From the cell containing the given text, extract its center point as [x, y] coordinate. 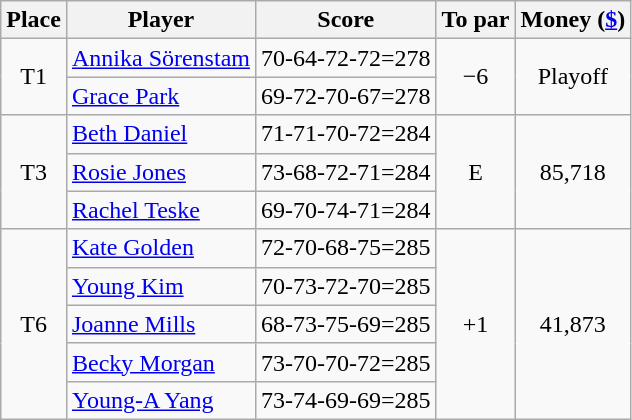
To par [476, 20]
Player [160, 20]
Place [34, 20]
68-73-75-69=285 [346, 324]
+1 [476, 324]
69-72-70-67=278 [346, 96]
T6 [34, 324]
70-73-72-70=285 [346, 286]
Becky Morgan [160, 362]
Rachel Teske [160, 210]
Money ($) [573, 20]
Rosie Jones [160, 172]
Playoff [573, 77]
Annika Sörenstam [160, 58]
E [476, 172]
−6 [476, 77]
73-70-70-72=285 [346, 362]
T3 [34, 172]
Young Kim [160, 286]
Score [346, 20]
70-64-72-72=278 [346, 58]
T1 [34, 77]
85,718 [573, 172]
Young-A Yang [160, 400]
Joanne Mills [160, 324]
41,873 [573, 324]
71-71-70-72=284 [346, 134]
Kate Golden [160, 248]
Grace Park [160, 96]
72-70-68-75=285 [346, 248]
73-68-72-71=284 [346, 172]
Beth Daniel [160, 134]
73-74-69-69=285 [346, 400]
69-70-74-71=284 [346, 210]
